Find where the given text appears and provide that cell's center as (x, y) coordinate. 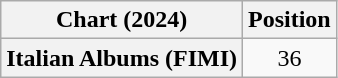
Italian Albums (FIMI) (122, 58)
Position (290, 20)
36 (290, 58)
Chart (2024) (122, 20)
